Return (X, Y) of the center of cell containing provided text 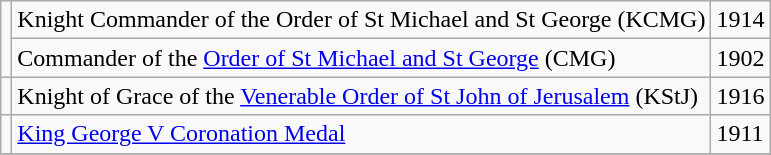
Commander of the Order of St Michael and St George (CMG) (362, 58)
Knight Commander of the Order of St Michael and St George (KCMG) (362, 20)
1916 (740, 96)
1911 (740, 134)
King George V Coronation Medal (362, 134)
1914 (740, 20)
Knight of Grace of the Venerable Order of St John of Jerusalem (KStJ) (362, 96)
1902 (740, 58)
